Determine the (X, Y) coordinate at the center of the cell enclosing the given text.  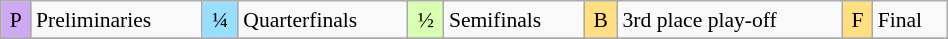
B (601, 20)
Final (910, 20)
F (857, 20)
½ (426, 20)
Quarterfinals (323, 20)
3rd place play-off (730, 20)
Preliminaries (116, 20)
P (16, 20)
¼ (220, 20)
Semifinals (514, 20)
